Find where the given text appears and provide that cell's center as [X, Y] coordinate. 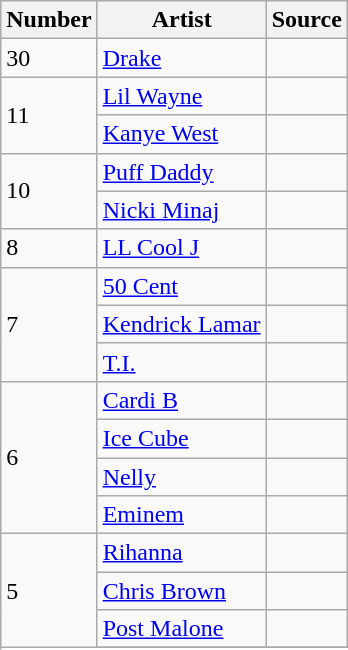
50 Cent [182, 286]
Kanye West [182, 134]
Ice Cube [182, 438]
7 [49, 324]
10 [49, 191]
30 [49, 58]
T.I. [182, 362]
Number [49, 20]
LL Cool J [182, 248]
5 [49, 591]
Post Malone [182, 629]
Eminem [182, 515]
Chris Brown [182, 591]
Nicki Minaj [182, 210]
8 [49, 248]
Kendrick Lamar [182, 324]
Nelly [182, 477]
Lil Wayne [182, 96]
Artist [182, 20]
Drake [182, 58]
Rihanna [182, 553]
6 [49, 457]
Cardi B [182, 400]
Puff Daddy [182, 172]
Source [306, 20]
11 [49, 115]
